Scan for the cell matching the given text and deliver its [x, y] coordinate at center. 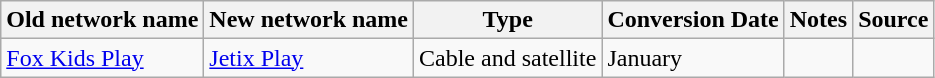
Notes [818, 20]
Old network name [102, 20]
Jetix Play [309, 58]
Cable and satellite [508, 58]
January [693, 58]
Conversion Date [693, 20]
New network name [309, 20]
Fox Kids Play [102, 58]
Source [894, 20]
Type [508, 20]
